Detect which cell encompasses the target text, then output its [x, y] center coordinate. 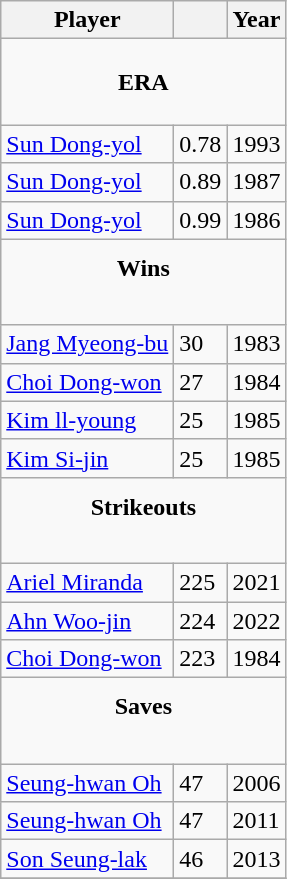
ERA [144, 82]
1987 [256, 182]
1993 [256, 144]
2011 [256, 821]
0.89 [200, 182]
Saves [144, 721]
Player [88, 20]
1983 [256, 344]
0.78 [200, 144]
Wins [144, 282]
46 [200, 859]
0.99 [200, 220]
Kim Si-jin [88, 458]
Son Seung-lak [88, 859]
223 [200, 659]
1986 [256, 220]
30 [200, 344]
224 [200, 621]
Jang Myeong-bu [88, 344]
Strikeouts [144, 520]
Year [256, 20]
2013 [256, 859]
2022 [256, 621]
27 [200, 382]
225 [200, 582]
Kim ll-young [88, 420]
Ariel Miranda [88, 582]
Ahn Woo-jin [88, 621]
2006 [256, 783]
2021 [256, 582]
